Search for the cell housing the specified text and yield its [x, y] center coordinate. 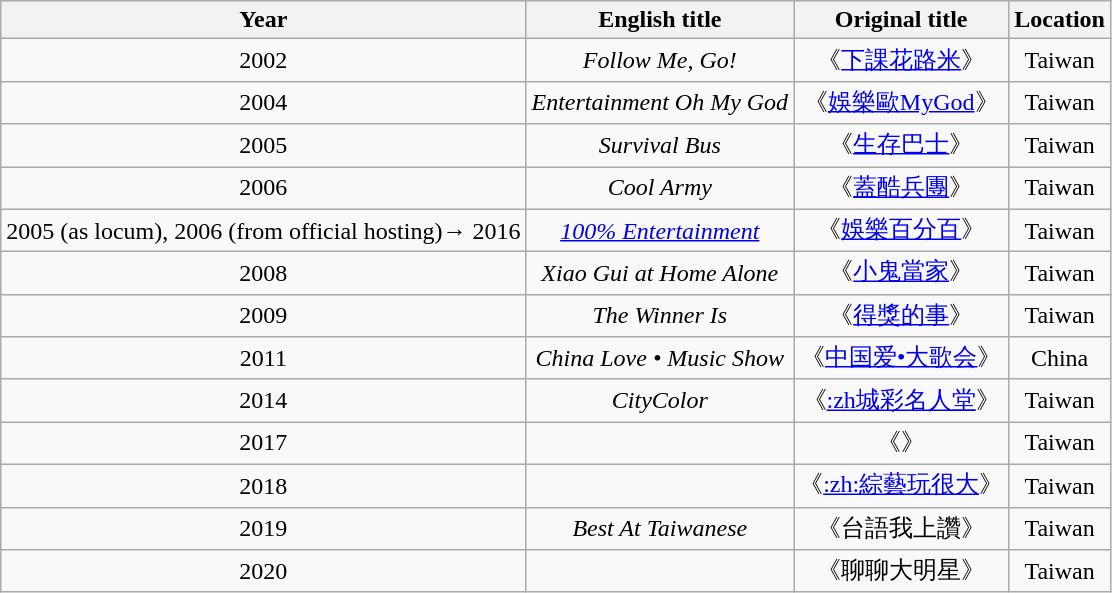
《台語我上讚》 [902, 528]
2011 [264, 358]
2005 [264, 146]
2020 [264, 572]
2009 [264, 316]
《得獎的事》 [902, 316]
《小鬼當家》 [902, 274]
《聊聊大明星》 [902, 572]
2005 (as locum), 2006 (from official hosting)→ 2016 [264, 230]
Cool Army [660, 188]
CityColor [660, 400]
Survival Bus [660, 146]
The Winner Is [660, 316]
《:zh城彩名人堂》 [902, 400]
《娛樂百分百》 [902, 230]
Original title [902, 20]
100% Entertainment [660, 230]
2019 [264, 528]
《生存巴士》 [902, 146]
《下課花路米》 [902, 60]
2006 [264, 188]
2008 [264, 274]
《娛樂歐MyGod》 [902, 102]
《中国爱•大歌会》 [902, 358]
Location [1060, 20]
2014 [264, 400]
《:zh:綜藝玩很大》 [902, 486]
2017 [264, 444]
Xiao Gui at Home Alone [660, 274]
Best At Taiwanese [660, 528]
2018 [264, 486]
English title [660, 20]
Follow Me, Go! [660, 60]
China Love • Music Show [660, 358]
Year [264, 20]
China [1060, 358]
《》 [902, 444]
Entertainment Oh My God [660, 102]
2002 [264, 60]
《蓋酷兵團》 [902, 188]
2004 [264, 102]
